Determine the (x, y) coordinate at the center of the cell enclosing the given text.  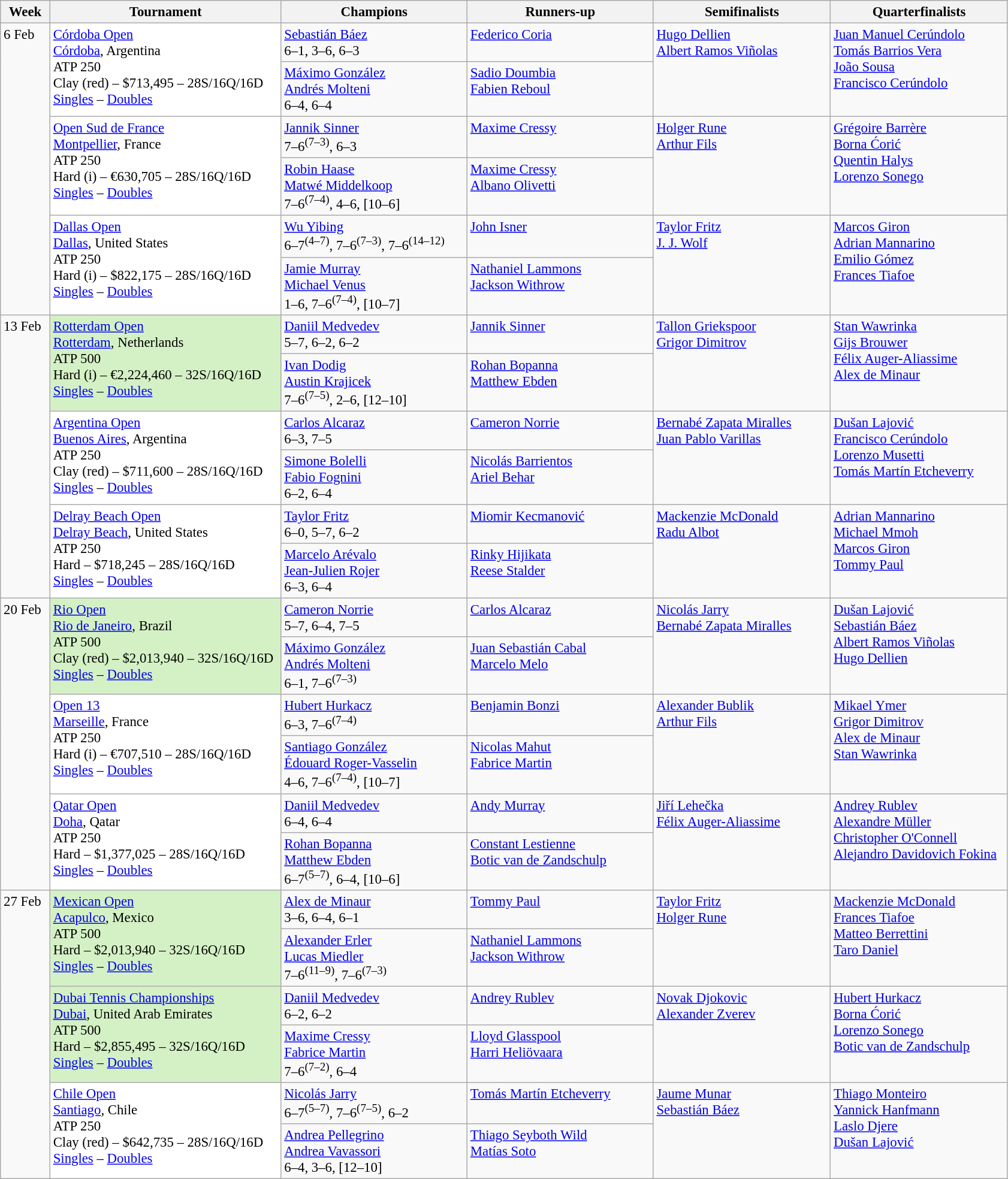
Lloyd Glasspool Harri Heliövaara (561, 1054)
Delray Beach Open Delray Beach, United StatesATP 250 Hard – $718,245 – 28S/16Q/16D Singles – Doubles (165, 551)
Marcos Giron Adrian Mannarino Emilio Gómez Frances Tiafoe (919, 265)
Novak Djokovic Alexander Zverev (742, 1034)
Benjamin Bonzi (561, 715)
Nicolas Mahut Fabrice Martin (561, 765)
Alexander Erler Lucas Miedler 7–6(11–9), 7–6(7–3) (374, 957)
Rotterdam Open Rotterdam, Netherlands ATP 500 Hard (i) – €2,224,460 – 32S/16Q/16D Singles – Doubles (165, 363)
Jaume Munar Sebastián Báez (742, 1131)
Jannik Sinner (561, 334)
Sebastián Báez 6–1, 3–6, 6–3 (374, 43)
Robin Haase Matwé Middelkoop 7–6(7–4), 4–6, [10–6] (374, 187)
Marcelo Arévalo Jean-Julien Rojer 6–3, 6–4 (374, 571)
Holger Rune Arthur Fils (742, 167)
Dušan Lajović Francisco Cerúndolo Lorenzo Musetti Tomás Martín Etcheverry (919, 458)
Máximo González Andrés Molteni 6–1, 7–6(7–3) (374, 666)
27 Feb (25, 1035)
Hubert Hurkacz6–3, 7–6(7–4) (374, 715)
Andrey Rublev Alexandre Müller Christopher O'Connell Alejandro Davidovich Fokina (919, 842)
Rinky Hijikata Reese Stalder (561, 571)
Grégoire Barrère Borna Ćorić Quentin Halys Lorenzo Sonego (919, 167)
Taylor Fritz J. J. Wolf (742, 265)
Nicolás Barrientos Ariel Behar (561, 477)
Carlos Alcaraz (561, 618)
Tommy Paul (561, 909)
Dallas Open Dallas, United StatesATP 250 Hard (i) – $822,175 – 28S/16Q/16D Singles – Doubles (165, 265)
Rohan Bopanna Matthew Ebden (561, 382)
Mikael Ymer Grigor Dimitrov Alex de Minaur Stan Wawrinka (919, 744)
Quarterfinalists (919, 12)
Tournament (165, 12)
Cameron Norrie (561, 430)
Rio Open Rio de Janeiro, BrazilATP 500 Clay (red) – $2,013,940 – 32S/16Q/16D Singles – Doubles (165, 647)
Week (25, 12)
Open 13 Marseille, FranceATP 250 Hard (i) – €707,510 – 28S/16Q/16D Singles – Doubles (165, 744)
Simone Bolelli Fabio Fognini6–2, 6–4 (374, 477)
Tallon Griekspoor Grigor Dimitrov (742, 363)
Federico Coria (561, 43)
Maxime Cressy Albano Olivetti (561, 187)
Argentina Open Buenos Aires, ArgentinaATP 250 Clay (red) – $711,600 – 28S/16Q/16D Singles – Doubles (165, 458)
Jamie Murray Michael Venus 1–6, 7–6(7–4), [10–7] (374, 286)
Mackenzie McDonald Frances Tiafoe Matteo Berrettini Taro Daniel (919, 938)
Mexican Open Acapulco, MexicoATP 500 Hard – $2,013,940 – 32S/16Q/16D Singles – Doubles (165, 938)
Tomás Martín Etcheverry (561, 1104)
Thiago Seyboth Wild Matías Soto (561, 1151)
Carlos Alcaraz 6–3, 7–5 (374, 430)
Daniil Medvedev 5–7, 6–2, 6–2 (374, 334)
20 Feb (25, 744)
Open Sud de FranceMontpellier, France ATP 250 Hard (i) – €630,705 – 28S/16Q/16DSingles – Doubles (165, 167)
Rohan Bopanna Matthew Ebden 6–7(5–7), 6–4, [10–6] (374, 861)
Constant Lestienne Botic van de Zandschulp (561, 861)
Santiago González Édouard Roger-Vasselin4–6, 7–6(7–4), [10–7] (374, 765)
Jannik Sinner 7–6(7–3), 6–3 (374, 138)
Adrian Mannarino Michael Mmoh Marcos Giron Tommy Paul (919, 551)
Andy Murray (561, 814)
Taylor Fritz Holger Rune (742, 938)
Champions (374, 12)
Córdoba Open Córdoba, Argentina ATP 250 Clay (red) – $713,495 – 28S/16Q/16DSingles – Doubles (165, 70)
Thiago Monteiro Yannick Hanfmann Laslo Djere Dušan Lajović (919, 1131)
Dušan Lajović Sebastián Báez Albert Ramos Viñolas Hugo Dellien (919, 647)
Semifinalists (742, 12)
Maxime Cressy (561, 138)
Juan Sebastián Cabal Marcelo Melo (561, 666)
Mackenzie McDonald Radu Albot (742, 551)
Bernabé Zapata Miralles Juan Pablo Varillas (742, 458)
Ivan Dodig Austin Krajicek7–6(7–5), 2–6, [12–10] (374, 382)
Hugo Dellien Albert Ramos Viñolas (742, 70)
Runners-up (561, 12)
Daniil Medvedev 6–2, 6–2 (374, 1005)
Wu Yibing 6–7(4–7), 7–6(7–3), 7–6(14–12) (374, 236)
Daniil Medvedev6–4, 6–4 (374, 814)
Stan Wawrinka Gijs Brouwer Félix Auger-Aliassime Alex de Minaur (919, 363)
13 Feb (25, 457)
Dubai Tennis Championships Dubai, United Arab EmiratesATP 500 Hard – $2,855,495 – 32S/16Q/16D Singles – Doubles (165, 1034)
Miomir Kecmanović (561, 524)
Cameron Norrie 5–7, 6–4, 7–5 (374, 618)
Chile Open Santiago, ChileATP 250 Clay (red) – $642,735 – 28S/16Q/16D Singles – Doubles (165, 1131)
Hubert Hurkacz Borna Ćorić Lorenzo Sonego Botic van de Zandschulp (919, 1034)
Andrey Rublev (561, 1005)
Taylor Fritz6–0, 5–7, 6–2 (374, 524)
Alex de Minaur 3–6, 6–4, 6–1 (374, 909)
Qatar Open Doha, QatarATP 250 Hard – $1,377,025 – 28S/16Q/16D Singles – Doubles (165, 842)
Jiří Lehečka Félix Auger-Aliassime (742, 842)
John Isner (561, 236)
Nicolás Jarry 6–7(5–7), 7–6(7–5), 6–2 (374, 1104)
Sadio Doumbia Fabien Reboul (561, 89)
Andrea Pellegrino Andrea Vavassori6–4, 3–6, [12–10] (374, 1151)
Máximo González Andrés Molteni 6–4, 6–4 (374, 89)
Nicolás Jarry Bernabé Zapata Miralles (742, 647)
6 Feb (25, 169)
Alexander Bublik Arthur Fils (742, 744)
Juan Manuel Cerúndolo Tomás Barrios Vera João Sousa Francisco Cerúndolo (919, 70)
Maxime Cressy Fabrice Martin 7–6(7–2), 6–4 (374, 1054)
